Scan for the cell matching the given text and deliver its (X, Y) coordinate at center. 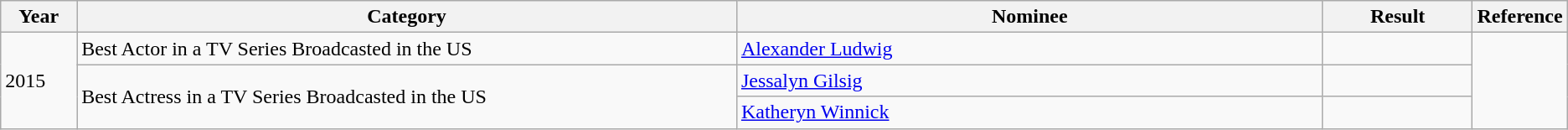
Katheryn Winnick (1029, 112)
Best Actress in a TV Series Broadcasted in the US (407, 96)
Year (39, 17)
Alexander Ludwig (1029, 49)
Category (407, 17)
Best Actor in a TV Series Broadcasted in the US (407, 49)
Jessalyn Gilsig (1029, 81)
Nominee (1029, 17)
2015 (39, 81)
Reference (1519, 17)
Result (1397, 17)
